Provide the [X, Y] coordinate of the cell's center where the given text is located.  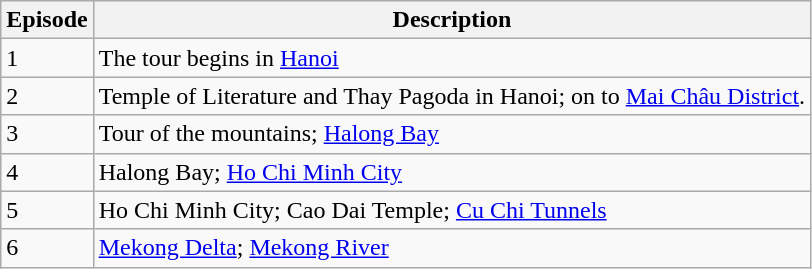
2 [47, 96]
Halong Bay; Ho Chi Minh City [452, 172]
5 [47, 210]
6 [47, 248]
Mekong Delta; Mekong River [452, 248]
Episode [47, 20]
Tour of the mountains; Halong Bay [452, 134]
The tour begins in Hanoi [452, 58]
Ho Chi Minh City; Cao Dai Temple; Cu Chi Tunnels [452, 210]
Description [452, 20]
3 [47, 134]
4 [47, 172]
Temple of Literature and Thay Pagoda in Hanoi; on to Mai Châu District. [452, 96]
1 [47, 58]
